Search for the cell housing the specified text and yield its (x, y) center coordinate. 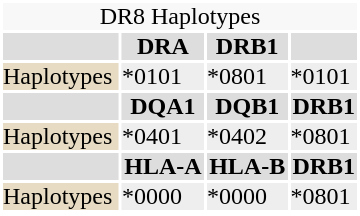
*0402 (248, 136)
DQB1 (248, 106)
*0401 (163, 136)
HLA-B (248, 166)
DQA1 (163, 106)
DR8 Haplotypes (180, 16)
DRA (163, 46)
HLA-A (163, 166)
